Extract the (x, y) coordinate from the center of the cell holding the provided text.  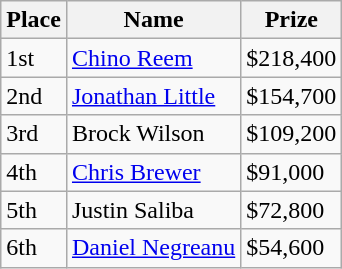
1st (34, 58)
2nd (34, 96)
4th (34, 172)
Jonathan Little (153, 96)
$91,000 (292, 172)
$154,700 (292, 96)
$54,600 (292, 248)
3rd (34, 134)
Daniel Negreanu (153, 248)
6th (34, 248)
Place (34, 20)
Brock Wilson (153, 134)
$72,800 (292, 210)
$109,200 (292, 134)
$218,400 (292, 58)
Name (153, 20)
Chris Brewer (153, 172)
5th (34, 210)
Justin Saliba (153, 210)
Prize (292, 20)
Chino Reem (153, 58)
